Locate the cell with the specified text and output its [X, Y] center coordinate. 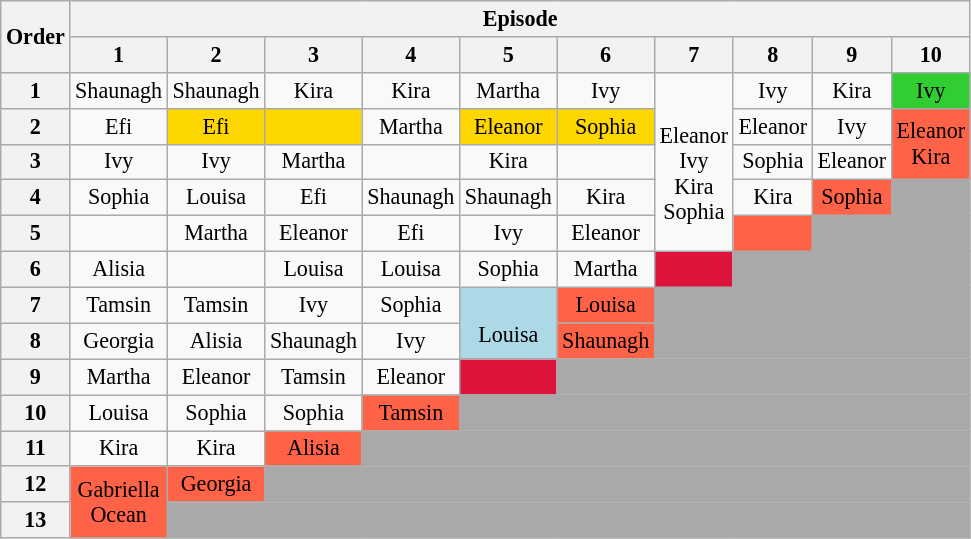
GabriellaOcean [118, 502]
12 [36, 484]
EleanorIvyKiraSophia [694, 162]
Eleanor Kira [930, 144]
11 [36, 448]
Episode [520, 18]
13 [36, 520]
Order [36, 36]
